Identify which cell holds the provided text, then report its [X, Y] central coordinate. 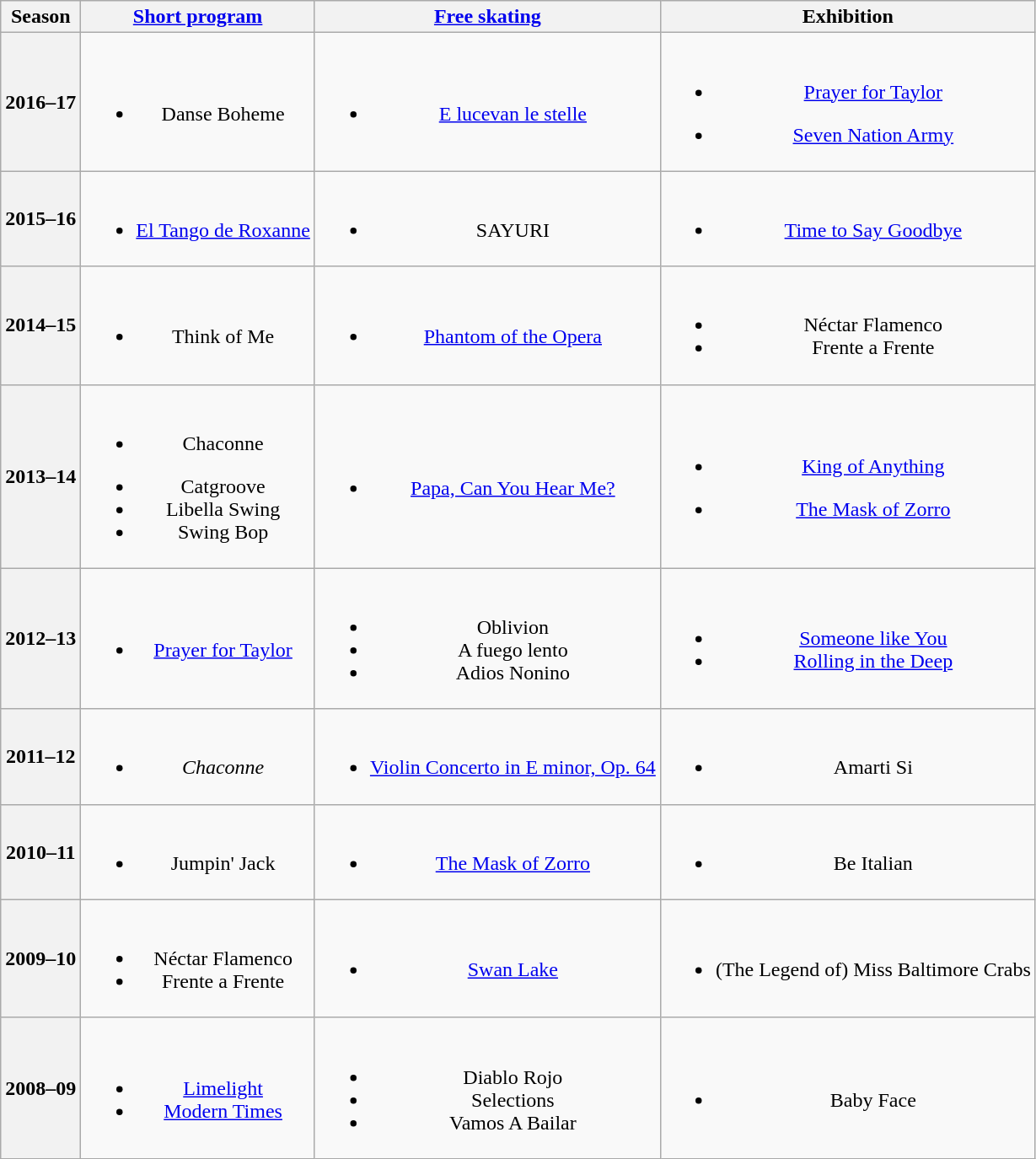
Jumpin' Jack [198, 851]
Phantom of the Opera [487, 325]
2016–17 [40, 102]
El Tango de Roxanne [198, 219]
2015–16 [40, 219]
Diablo Rojo Selections Vamos A Bailar [487, 1087]
Papa, Can You Hear Me? [487, 476]
Exhibition [848, 17]
2008–09 [40, 1087]
Free skating [487, 17]
SAYURI [487, 219]
Be Italian [848, 851]
2011–12 [40, 757]
Baby Face [848, 1087]
(The Legend of) Miss Baltimore Crabs [848, 958]
Season [40, 17]
2010–11 [40, 851]
Amarti Si [848, 757]
2013–14 [40, 476]
Chaconne [198, 757]
Violin Concerto in E minor, Op. 64 [487, 757]
Danse Boheme [198, 102]
2012–13 [40, 639]
2009–10 [40, 958]
Someone like YouRolling in the Deep [848, 639]
E lucevan le stelle [487, 102]
Time to Say Goodbye [848, 219]
King of Anything The Mask of Zorro [848, 476]
Chaconne Catgroove Libella Swing Swing Bop [198, 476]
LimelightModern Times [198, 1087]
Swan Lake [487, 958]
Think of Me [198, 325]
OblivionA fuego lentoAdios Nonino [487, 639]
Prayer for Taylor Seven Nation Army [848, 102]
Prayer for Taylor [198, 639]
2014–15 [40, 325]
The Mask of Zorro [487, 851]
Short program [198, 17]
